For the text-containing cell, return its midpoint in [x, y] coordinate format. 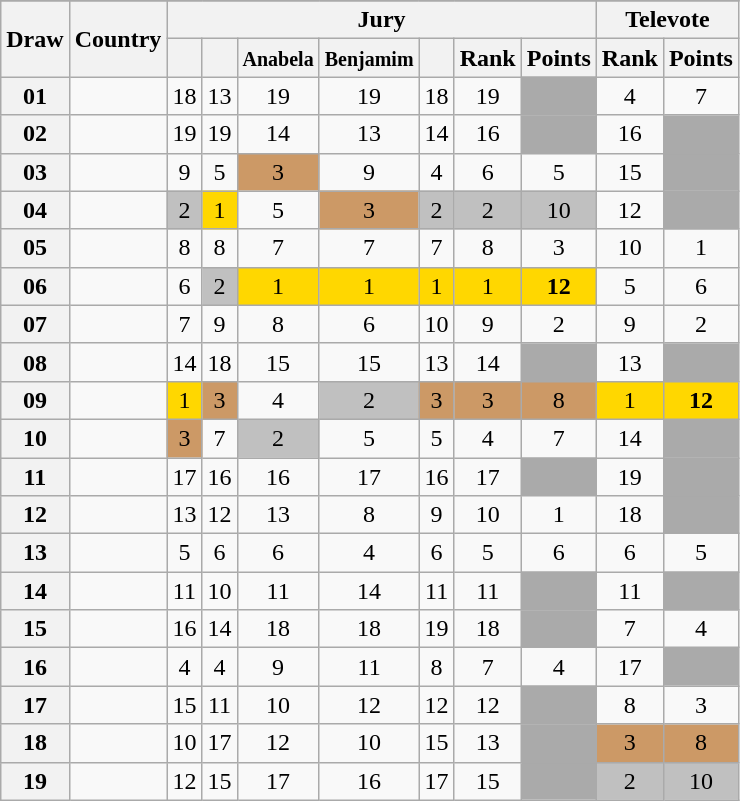
07 [35, 324]
02 [35, 134]
04 [35, 210]
05 [35, 248]
03 [35, 172]
01 [35, 96]
Jury [382, 20]
08 [35, 362]
Country [118, 39]
Benjamim [369, 58]
Televote [667, 20]
06 [35, 286]
Draw [35, 39]
09 [35, 400]
Anabela [278, 58]
